Search for the cell housing the specified text and yield its [x, y] center coordinate. 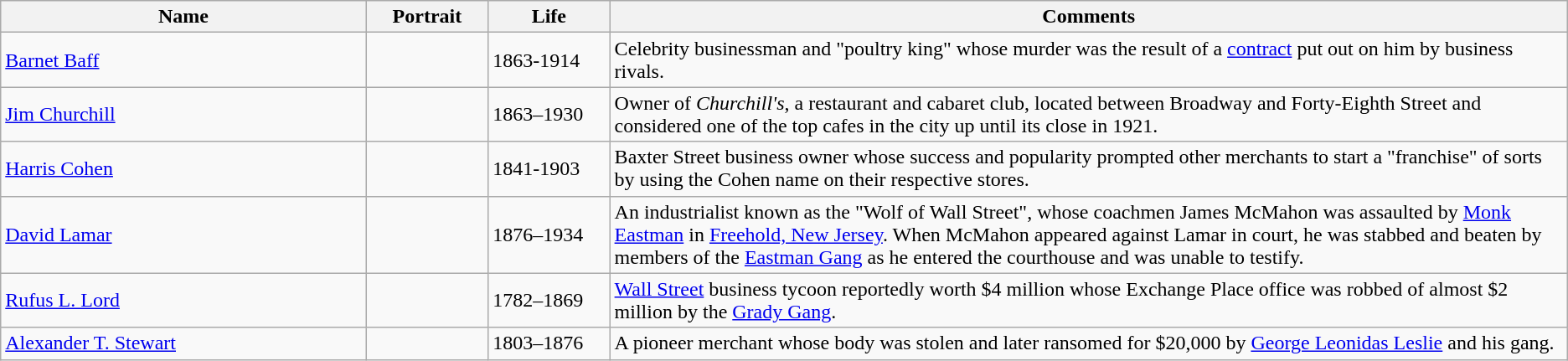
1803–1876 [549, 343]
Jim Churchill [183, 114]
Harris Cohen [183, 169]
1841-1903 [549, 169]
Barnet Baff [183, 60]
A pioneer merchant whose body was stolen and later ransomed for $20,000 by George Leonidas Leslie and his gang. [1089, 343]
1863–1930 [549, 114]
Portrait [427, 17]
Wall Street business tycoon reportedly worth $4 million whose Exchange Place office was robbed of almost $2 million by the Grady Gang. [1089, 300]
Life [549, 17]
David Lamar [183, 235]
Name [183, 17]
Rufus L. Lord [183, 300]
1876–1934 [549, 235]
1863-1914 [549, 60]
1782–1869 [549, 300]
Comments [1089, 17]
Alexander T. Stewart [183, 343]
Celebrity businessman and "poultry king" whose murder was the result of a contract put out on him by business rivals. [1089, 60]
